Determine the (X, Y) coordinate at the center of the cell enclosing the given text.  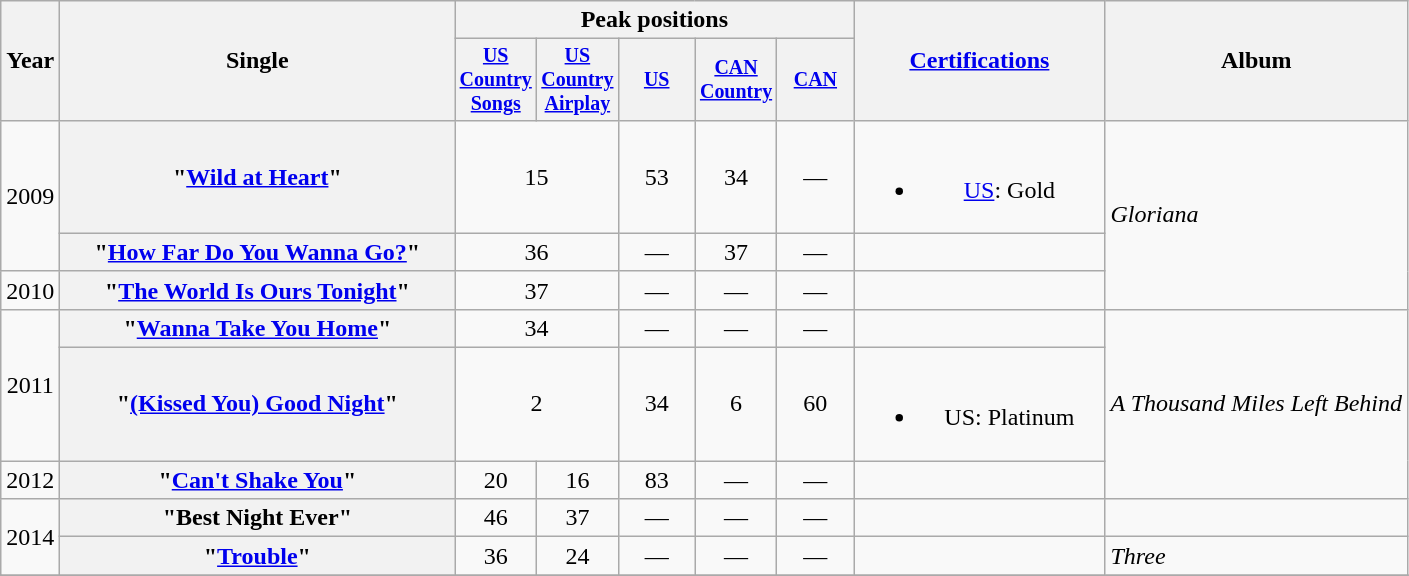
53 (656, 176)
Year (30, 61)
US Country Airplay (578, 80)
Three (1256, 556)
2012 (30, 480)
2009 (30, 196)
"Trouble" (258, 556)
US: Platinum (980, 404)
A Thousand Miles Left Behind (1256, 404)
US (656, 80)
Gloriana (1256, 214)
2 (536, 404)
"(Kissed You) Good Night" (258, 404)
Single (258, 61)
24 (578, 556)
2010 (30, 290)
US Country Songs (496, 80)
20 (496, 480)
"Best Night Ever" (258, 518)
60 (816, 404)
Certifications (980, 61)
US: Gold (980, 176)
"Wanna Take You Home" (258, 328)
2011 (30, 384)
2014 (30, 537)
"Wild at Heart" (258, 176)
Album (1256, 61)
16 (578, 480)
83 (656, 480)
"How Far Do You Wanna Go?" (258, 252)
Peak positions (654, 20)
6 (736, 404)
"The World Is Ours Tonight" (258, 290)
46 (496, 518)
15 (536, 176)
"Can't Shake You" (258, 480)
CAN (816, 80)
CAN Country (736, 80)
